From the cell containing the given text, extract its center point as (X, Y) coordinate. 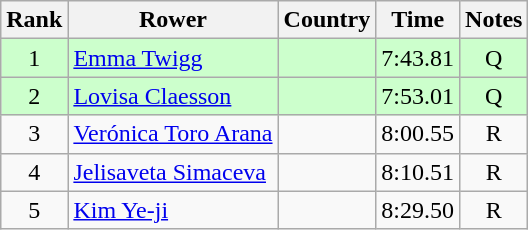
2 (34, 96)
4 (34, 172)
3 (34, 134)
Country (327, 20)
8:10.51 (418, 172)
Lovisa Claesson (173, 96)
Verónica Toro Arana (173, 134)
Notes (494, 20)
Kim Ye-ji (173, 210)
7:53.01 (418, 96)
5 (34, 210)
Rank (34, 20)
Emma Twigg (173, 58)
1 (34, 58)
8:29.50 (418, 210)
Jelisaveta Simaceva (173, 172)
Time (418, 20)
Rower (173, 20)
8:00.55 (418, 134)
7:43.81 (418, 58)
